From the cell containing the given text, extract its center point as (x, y) coordinate. 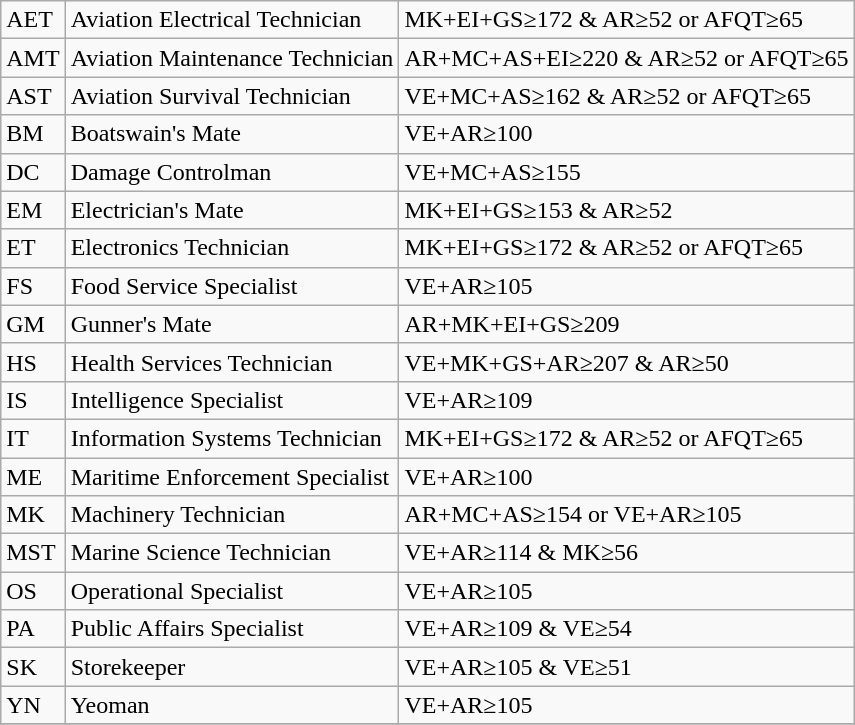
Food Service Specialist (232, 286)
Yeoman (232, 705)
Public Affairs Specialist (232, 629)
Maritime Enforcement Specialist (232, 477)
Storekeeper (232, 667)
Information Systems Technician (232, 438)
AR+MC+AS≥154 or VE+AR≥105 (626, 515)
PA (33, 629)
DC (33, 172)
MK (33, 515)
VE+MC+AS≥162 & AR≥52 or AFQT≥65 (626, 96)
YN (33, 705)
Gunner's Mate (232, 324)
FS (33, 286)
Health Services Technician (232, 362)
Intelligence Specialist (232, 400)
VE+AR≥109 & VE≥54 (626, 629)
Electronics Technician (232, 248)
IT (33, 438)
AST (33, 96)
Aviation Maintenance Technician (232, 58)
Boatswain's Mate (232, 134)
VE+MK+GS+AR≥207 & AR≥50 (626, 362)
VE+AR≥114 & MK≥56 (626, 553)
AR+MC+AS+EI≥220 & AR≥52 or AFQT≥65 (626, 58)
Aviation Electrical Technician (232, 20)
GM (33, 324)
Damage Controlman (232, 172)
Operational Specialist (232, 591)
Electrician's Mate (232, 210)
EM (33, 210)
BM (33, 134)
IS (33, 400)
MK+EI+GS≥153 & AR≥52 (626, 210)
Machinery Technician (232, 515)
Marine Science Technician (232, 553)
AR+MK+EI+GS≥209 (626, 324)
ET (33, 248)
OS (33, 591)
MST (33, 553)
Aviation Survival Technician (232, 96)
AET (33, 20)
VE+MC+AS≥155 (626, 172)
AMT (33, 58)
ME (33, 477)
VE+AR≥105 & VE≥51 (626, 667)
SK (33, 667)
VE+AR≥109 (626, 400)
HS (33, 362)
